Search for the cell housing the specified text and yield its (x, y) center coordinate. 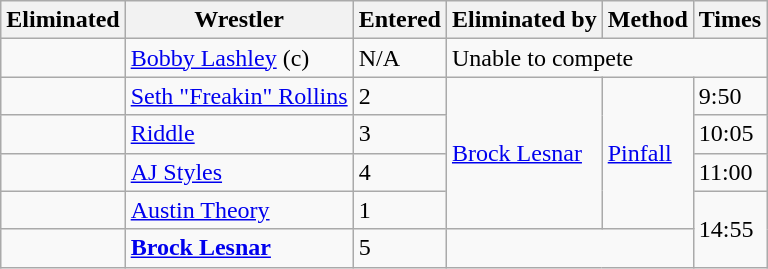
Method (648, 20)
4 (400, 172)
2 (400, 96)
Riddle (239, 134)
Wrestler (239, 20)
AJ Styles (239, 172)
Pinfall (648, 153)
Times (730, 20)
Eliminated (63, 20)
9:50 (730, 96)
Entered (400, 20)
5 (400, 248)
3 (400, 134)
Seth "Freakin" Rollins (239, 96)
Bobby Lashley (c) (239, 58)
1 (400, 210)
N/A (400, 58)
11:00 (730, 172)
Unable to compete (606, 58)
Austin Theory (239, 210)
Eliminated by (524, 20)
14:55 (730, 229)
10:05 (730, 134)
